Extract the [X, Y] coordinate from the center of the cell holding the provided text.  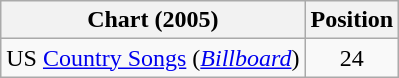
24 [352, 58]
Position [352, 20]
US Country Songs (Billboard) [153, 58]
Chart (2005) [153, 20]
